Identify which cell holds the provided text, then report its (x, y) central coordinate. 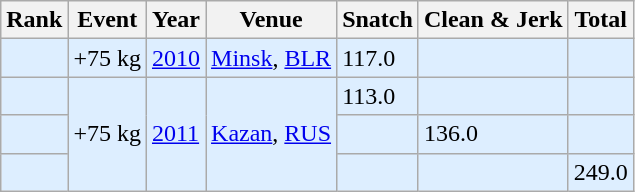
Year (176, 20)
Snatch (378, 20)
Total (600, 20)
249.0 (600, 172)
Minsk, BLR (272, 58)
117.0 (378, 58)
2011 (176, 134)
Kazan, RUS (272, 134)
Event (108, 20)
136.0 (493, 134)
2010 (176, 58)
Clean & Jerk (493, 20)
113.0 (378, 96)
Rank (34, 20)
Venue (272, 20)
